Scan for the cell matching the given text and deliver its [X, Y] coordinate at center. 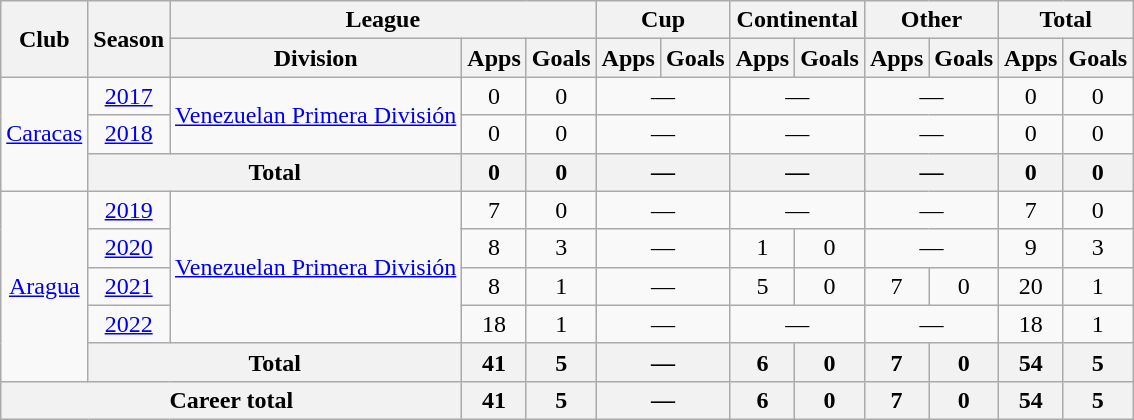
Other [931, 20]
Career total [232, 400]
Continental [797, 20]
2022 [129, 324]
9 [1031, 248]
2017 [129, 96]
Division [316, 58]
2018 [129, 134]
Cup [663, 20]
Aragua [44, 286]
2019 [129, 210]
2021 [129, 286]
Season [129, 39]
Caracas [44, 134]
2020 [129, 248]
20 [1031, 286]
League [383, 20]
Club [44, 39]
